Capture the cell that displays the provided text and extract its [X, Y] central coordinate. 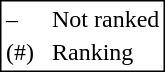
Ranking [105, 53]
– [20, 19]
Not ranked [105, 19]
(#) [20, 53]
